From the cell containing the given text, extract its center point as [X, Y] coordinate. 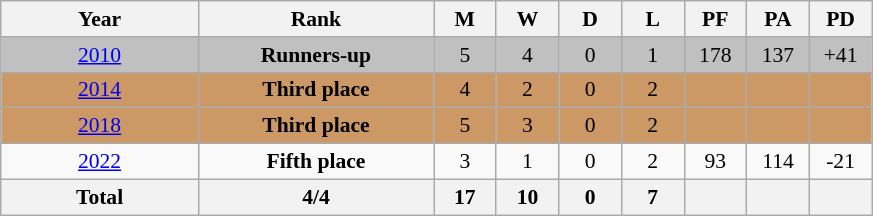
17 [466, 197]
114 [778, 162]
93 [716, 162]
M [466, 19]
PD [840, 19]
-21 [840, 162]
Rank [316, 19]
2022 [100, 162]
PA [778, 19]
10 [528, 197]
W [528, 19]
Year [100, 19]
Runners-up [316, 55]
7 [652, 197]
2014 [100, 90]
PF [716, 19]
Total [100, 197]
D [590, 19]
4/4 [316, 197]
2018 [100, 126]
+41 [840, 55]
2010 [100, 55]
137 [778, 55]
178 [716, 55]
Fifth place [316, 162]
L [652, 19]
